Output the [X, Y] coordinate of the center of the cell containing the given text.  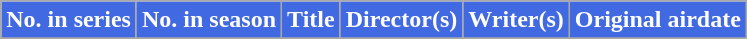
Director(s) [402, 20]
Writer(s) [516, 20]
No. in series [69, 20]
No. in season [208, 20]
Original airdate [658, 20]
Title [312, 20]
